Determine the [x, y] coordinate at the center of the cell enclosing the given text.  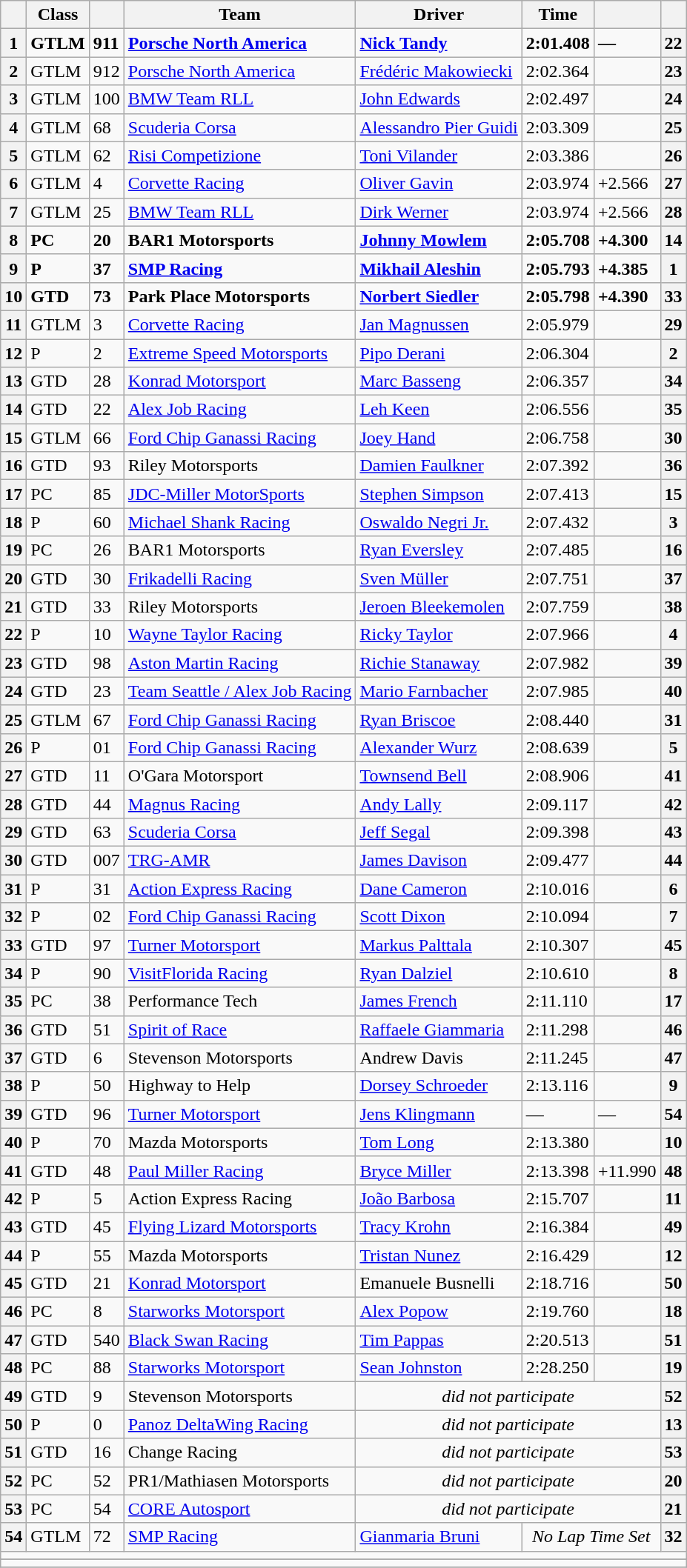
Ryan Dalziel [439, 973]
Marc Basseng [439, 381]
Team [240, 15]
88 [107, 1368]
2:07.759 [557, 607]
2:10.307 [557, 945]
Jeroen Bleekemolen [439, 607]
Damien Faulkner [439, 466]
2:19.760 [557, 1312]
2:08.639 [557, 747]
98 [107, 663]
2:09.398 [557, 833]
Dirk Werner [439, 212]
+4.390 [627, 296]
Panoz DeltaWing Racing [240, 1424]
Oswaldo Negri Jr. [439, 522]
2:18.716 [557, 1284]
Highway to Help [240, 1086]
2:28.250 [557, 1368]
2:08.906 [557, 775]
73 [107, 296]
Class [58, 15]
Andy Lally [439, 804]
João Barbosa [439, 1198]
2:05.708 [557, 240]
912 [107, 71]
68 [107, 127]
62 [107, 156]
70 [107, 1142]
Stephen Simpson [439, 494]
Tom Long [439, 1142]
VisitFlorida Racing [240, 973]
2:15.707 [557, 1198]
2:07.432 [557, 522]
Wayne Taylor Racing [240, 635]
2:07.985 [557, 691]
90 [107, 973]
Townsend Bell [439, 775]
2:01.408 [557, 43]
Ryan Briscoe [439, 719]
Dane Cameron [439, 889]
Flying Lizard Motorsports [240, 1227]
2:11.245 [557, 1058]
+4.300 [627, 240]
Team Seattle / Alex Job Racing [240, 691]
2:05.798 [557, 296]
Tim Pappas [439, 1340]
Nick Tandy [439, 43]
02 [107, 917]
Johnny Mowlem [439, 240]
Dorsey Schroeder [439, 1086]
2:07.966 [557, 635]
2:08.440 [557, 719]
James French [439, 1001]
93 [107, 466]
James Davison [439, 861]
Park Place Motorsports [240, 296]
0 [107, 1424]
2:07.413 [557, 494]
Driver [439, 15]
Emanuele Busnelli [439, 1284]
100 [107, 99]
2:07.982 [557, 663]
2:09.117 [557, 804]
60 [107, 522]
2:11.298 [557, 1030]
Sven Müller [439, 578]
Scott Dixon [439, 917]
Norbert Siedler [439, 296]
2:06.556 [557, 410]
Pipo Derani [439, 353]
Change Racing [240, 1452]
Toni Vilander [439, 156]
Alessandro Pier Guidi [439, 127]
2:10.610 [557, 973]
540 [107, 1340]
PR1/Mathiasen Motorsports [240, 1481]
Jeff Segal [439, 833]
97 [107, 945]
TRG-AMR [240, 861]
2:10.016 [557, 889]
2:06.357 [557, 381]
Jan Magnussen [439, 324]
2:05.793 [557, 268]
Richie Stanaway [439, 663]
Alex Job Racing [240, 410]
2:07.751 [557, 578]
2:13.380 [557, 1142]
Mario Farnbacher [439, 691]
2:10.094 [557, 917]
Markus Palttala [439, 945]
JDC-Miller MotorSports [240, 494]
2:03.309 [557, 127]
Alex Popow [439, 1312]
Alexander Wurz [439, 747]
O'Gara Motorsport [240, 775]
Spirit of Race [240, 1030]
Frédéric Makowiecki [439, 71]
01 [107, 747]
007 [107, 861]
2:06.304 [557, 353]
Tracy Krohn [439, 1227]
John Edwards [439, 99]
66 [107, 438]
Risi Competizione [240, 156]
Paul Miller Racing [240, 1170]
Raffaele Giammaria [439, 1030]
Aston Martin Racing [240, 663]
2:06.758 [557, 438]
2:07.392 [557, 466]
Oliver Gavin [439, 184]
Ryan Eversley [439, 550]
2:20.513 [557, 1340]
Time [557, 15]
Tristan Nunez [439, 1255]
Leh Keen [439, 410]
Frikadelli Racing [240, 578]
Sean Johnston [439, 1368]
Ricky Taylor [439, 635]
72 [107, 1537]
55 [107, 1255]
Bryce Miller [439, 1170]
2:11.110 [557, 1001]
Mikhail Aleshin [439, 268]
2:07.485 [557, 550]
2:16.429 [557, 1255]
2:09.477 [557, 861]
Extreme Speed Motorsports [240, 353]
2:13.116 [557, 1086]
2:16.384 [557, 1227]
63 [107, 833]
No Lap Time Set [591, 1537]
Gianmaria Bruni [439, 1537]
Magnus Racing [240, 804]
Andrew Davis [439, 1058]
2:03.386 [557, 156]
2:05.979 [557, 324]
67 [107, 719]
85 [107, 494]
Performance Tech [240, 1001]
2:02.364 [557, 71]
+11.990 [627, 1170]
CORE Autosport [240, 1509]
2:02.497 [557, 99]
911 [107, 43]
Joey Hand [439, 438]
Jens Klingmann [439, 1114]
96 [107, 1114]
+4.385 [627, 268]
Black Swan Racing [240, 1340]
Michael Shank Racing [240, 522]
2:13.398 [557, 1170]
